Output the (x, y) coordinate of the center of the cell containing the given text.  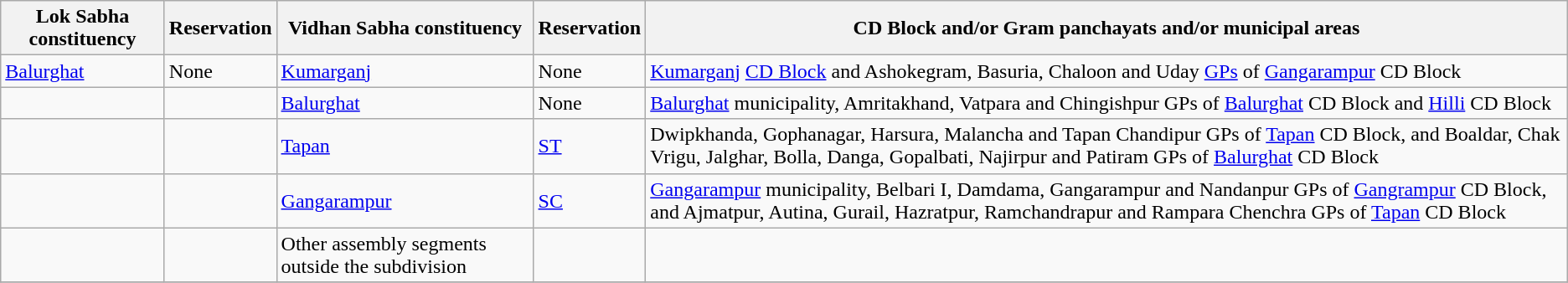
ST (590, 146)
Kumarganj CD Block and Ashokegram, Basuria, Chaloon and Uday GPs of Gangarampur CD Block (1107, 71)
Gangarampur (405, 201)
Vidhan Sabha constituency (405, 28)
Lok Sabha constituency (83, 28)
SC (590, 201)
CD Block and/or Gram panchayats and/or municipal areas (1107, 28)
Balurghat municipality, Amritakhand, Vatpara and Chingishpur GPs of Balurghat CD Block and Hilli CD Block (1107, 103)
Other assembly segments outside the subdivision (405, 255)
Tapan (405, 146)
Kumarganj (405, 71)
